Search for the cell housing the specified text and yield its [X, Y] center coordinate. 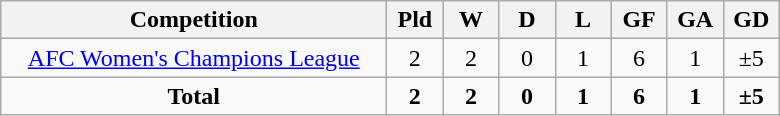
AFC Women's Champions League [194, 58]
Competition [194, 20]
L [583, 20]
D [527, 20]
GD [751, 20]
Pld [415, 20]
W [471, 20]
GF [639, 20]
GA [695, 20]
Total [194, 96]
